Detect which cell encompasses the target text, then output its (X, Y) center coordinate. 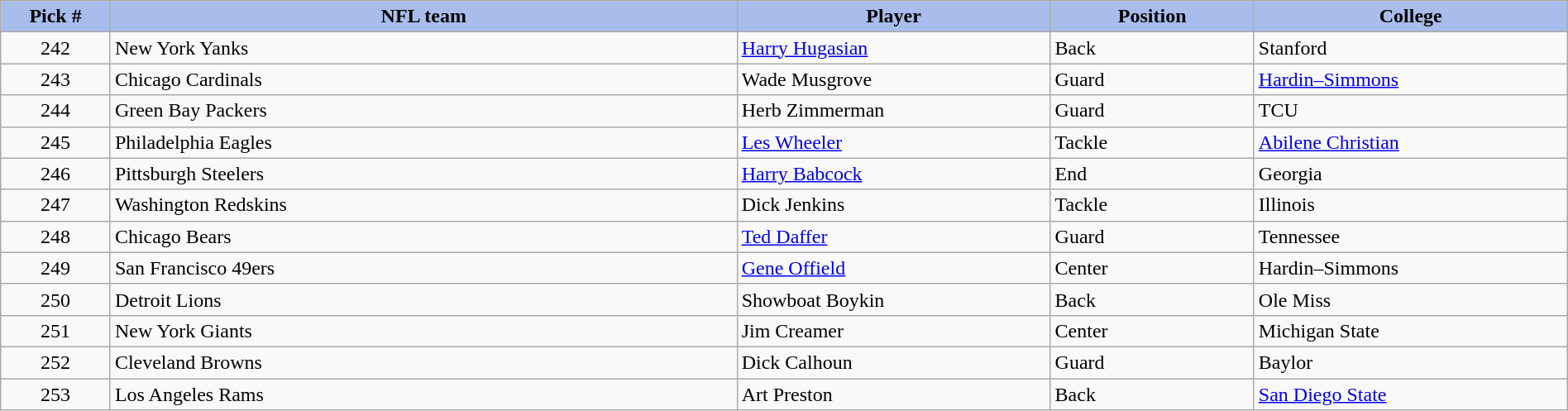
Georgia (1411, 174)
Washington Redskins (423, 205)
Illinois (1411, 205)
Ole Miss (1411, 299)
College (1411, 17)
Los Angeles Rams (423, 394)
242 (56, 48)
Herb Zimmerman (893, 111)
Pick # (56, 17)
Chicago Cardinals (423, 79)
New York Giants (423, 331)
Philadelphia Eagles (423, 142)
Harry Babcock (893, 174)
Detroit Lions (423, 299)
Chicago Bears (423, 237)
Pittsburgh Steelers (423, 174)
Stanford (1411, 48)
Les Wheeler (893, 142)
Position (1152, 17)
San Francisco 49ers (423, 268)
Wade Musgrove (893, 79)
248 (56, 237)
Art Preston (893, 394)
Dick Calhoun (893, 362)
San Diego State (1411, 394)
Abilene Christian (1411, 142)
245 (56, 142)
Dick Jenkins (893, 205)
243 (56, 79)
252 (56, 362)
New York Yanks (423, 48)
253 (56, 394)
249 (56, 268)
Harry Hugasian (893, 48)
End (1152, 174)
Player (893, 17)
Gene Offield (893, 268)
Tennessee (1411, 237)
246 (56, 174)
251 (56, 331)
NFL team (423, 17)
Jim Creamer (893, 331)
Ted Daffer (893, 237)
244 (56, 111)
247 (56, 205)
Showboat Boykin (893, 299)
Baylor (1411, 362)
TCU (1411, 111)
Green Bay Packers (423, 111)
Michigan State (1411, 331)
250 (56, 299)
Cleveland Browns (423, 362)
